Locate the cell with the specified text and output its (X, Y) center coordinate. 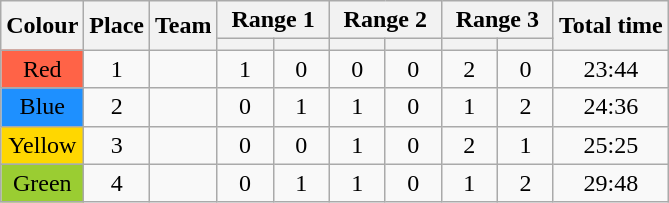
Range 2 (385, 20)
4 (117, 183)
Yellow (42, 145)
Total time (610, 26)
29:48 (610, 183)
Colour (42, 26)
25:25 (610, 145)
23:44 (610, 69)
Range 1 (273, 20)
3 (117, 145)
Range 3 (497, 20)
Blue (42, 107)
24:36 (610, 107)
Green (42, 183)
Team (184, 26)
Place (117, 26)
Red (42, 69)
